Detect which cell encompasses the target text, then output its [X, Y] center coordinate. 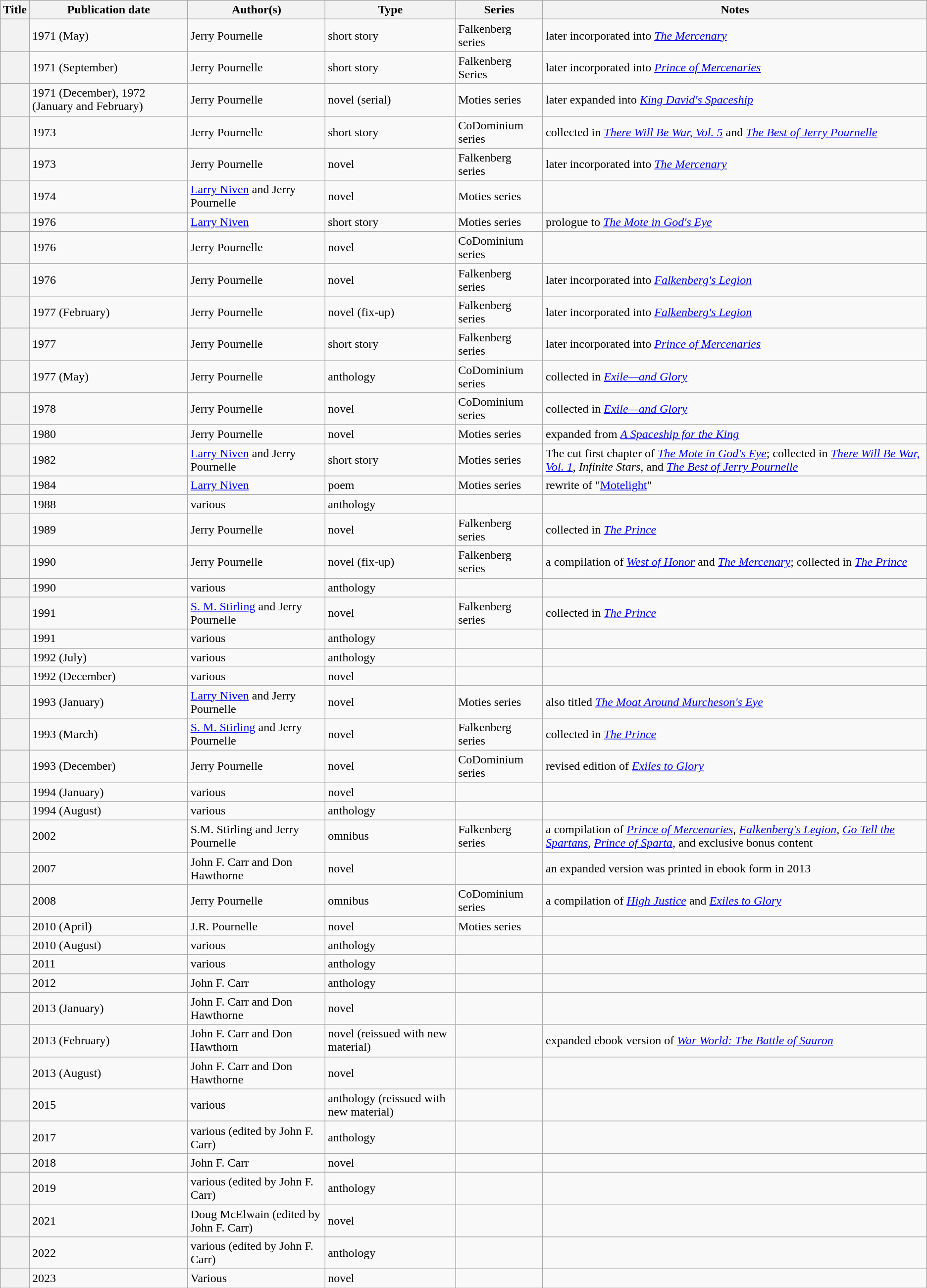
1993 (March) [108, 734]
expanded ebook version of War World: The Battle of Sauron [735, 1040]
2015 [108, 1105]
1992 (December) [108, 676]
1989 [108, 530]
Falkenberg Series [499, 67]
1980 [108, 434]
novel (serial) [390, 100]
1977 (May) [108, 376]
1993 (January) [108, 701]
novel (reissued with new material) [390, 1040]
1993 (December) [108, 766]
2010 (August) [108, 945]
1977 [108, 344]
2010 (April) [108, 926]
1971 (May) [108, 36]
Publication date [108, 10]
J.R. Pournelle [257, 926]
an expanded version was printed in ebook form in 2013 [735, 869]
a compilation of Prince of Mercenaries, Falkenberg's Legion, Go Tell the Spartans, Prince of Sparta, and exclusive bonus content [735, 836]
collected in There Will Be War, Vol. 5 and The Best of Jerry Pournelle [735, 132]
Doug McElwain (edited by John F. Carr) [257, 1221]
Series [499, 10]
2012 [108, 983]
2022 [108, 1253]
2011 [108, 964]
2013 (August) [108, 1073]
also titled The Moat Around Murcheson's Eye [735, 701]
1994 (January) [108, 792]
1992 (July) [108, 657]
poem [390, 485]
Type [390, 10]
1971 (December), 1972 (January and February) [108, 100]
1978 [108, 409]
1984 [108, 485]
2017 [108, 1137]
2018 [108, 1163]
anthology (reissued with new material) [390, 1105]
The cut first chapter of The Mote in God's Eye; collected in There Will Be War, Vol. 1, Infinite Stars, and The Best of Jerry Pournelle [735, 460]
a compilation of High Justice and Exiles to Glory [735, 901]
John F. Carr and Don Hawthorn [257, 1040]
expanded from A Spaceship for the King [735, 434]
2013 (February) [108, 1040]
later expanded into King David's Spaceship [735, 100]
1988 [108, 504]
2007 [108, 869]
1982 [108, 460]
rewrite of "Motelight" [735, 485]
1994 (August) [108, 811]
2008 [108, 901]
2019 [108, 1188]
2013 (January) [108, 1009]
2002 [108, 836]
S.M. Stirling and Jerry Pournelle [257, 836]
Title [15, 10]
1974 [108, 196]
a compilation of West of Honor and The Mercenary; collected in The Prince [735, 562]
Author(s) [257, 10]
2021 [108, 1221]
Various [257, 1279]
1977 (February) [108, 312]
1971 (September) [108, 67]
prologue to The Mote in God's Eye [735, 222]
revised edition of Exiles to Glory [735, 766]
2023 [108, 1279]
Notes [735, 10]
